From the cell containing the given text, extract its center point as (x, y) coordinate. 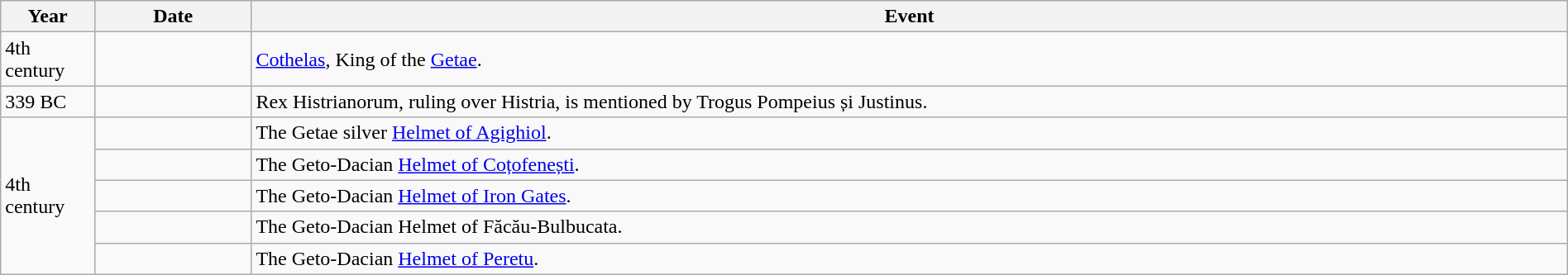
Event (910, 17)
The Geto-Dacian Helmet of Iron Gates. (910, 196)
The Geto-Dacian Helmet of Coțofenești. (910, 164)
The Geto-Dacian Helmet of Făcău-Bulbucata. (910, 227)
The Geto-Dacian Helmet of Peretu. (910, 258)
The Getae silver Helmet of Agighiol. (910, 133)
Cothelas, King of the Getae. (910, 59)
Rex Histrianorum, ruling over Histria, is mentioned by Trogus Pompeius și Justinus. (910, 102)
Date (172, 17)
Year (48, 17)
339 BC (48, 102)
